For the text-containing cell, return its midpoint in (x, y) coordinate format. 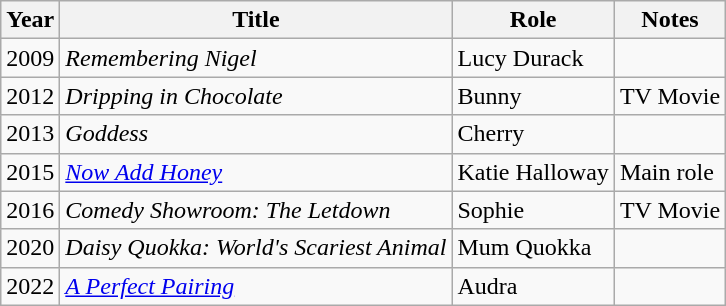
2009 (30, 58)
Comedy Showroom: The Letdown (256, 210)
Mum Quokka (533, 248)
Now Add Honey (256, 172)
Goddess (256, 134)
Audra (533, 286)
2022 (30, 286)
Katie Halloway (533, 172)
2012 (30, 96)
Sophie (533, 210)
Dripping in Chocolate (256, 96)
Bunny (533, 96)
Lucy Durack (533, 58)
2013 (30, 134)
Daisy Quokka: World's Scariest Animal (256, 248)
2015 (30, 172)
A Perfect Pairing (256, 286)
Role (533, 20)
Cherry (533, 134)
Remembering Nigel (256, 58)
Notes (670, 20)
2016 (30, 210)
2020 (30, 248)
Main role (670, 172)
Title (256, 20)
Year (30, 20)
